From the cell containing the given text, extract its center point as (X, Y) coordinate. 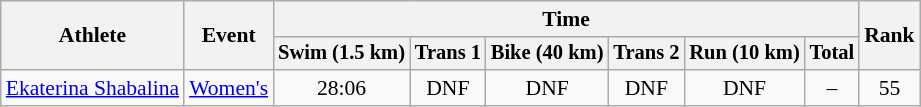
Run (10 km) (744, 54)
Rank (890, 36)
Trans 1 (448, 54)
Athlete (92, 36)
Total (832, 54)
Women's (228, 88)
– (832, 88)
Bike (40 km) (548, 54)
Event (228, 36)
Time (566, 19)
55 (890, 88)
Trans 2 (646, 54)
28:06 (342, 88)
Ekaterina Shabalina (92, 88)
Swim (1.5 km) (342, 54)
